Pinpoint the cell where the given text exists, returning its [x, y] midpoint coordinate. 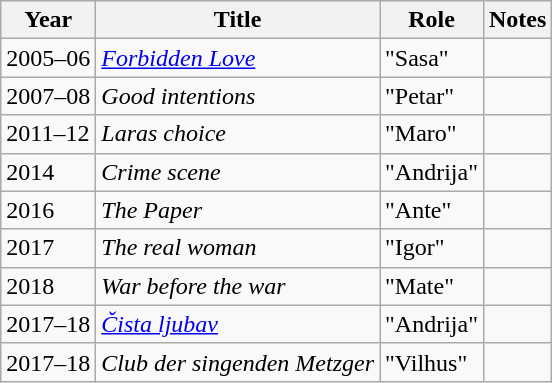
2011–12 [48, 134]
Good intentions [238, 96]
Crime scene [238, 172]
"Petar" [432, 96]
The Paper [238, 210]
2018 [48, 286]
The real woman [238, 248]
War before the war [238, 286]
Laras choice [238, 134]
2017 [48, 248]
"Sasa" [432, 58]
Forbidden Love [238, 58]
Čista ljubav [238, 324]
2007–08 [48, 96]
Role [432, 20]
"Igor" [432, 248]
"Vilhus" [432, 362]
"Maro" [432, 134]
Title [238, 20]
2014 [48, 172]
2016 [48, 210]
Notes [517, 20]
"Ante" [432, 210]
Club der singenden Metzger [238, 362]
Year [48, 20]
"Mate" [432, 286]
2005–06 [48, 58]
